Return (X, Y) of the center of cell containing provided text 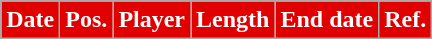
Length (233, 20)
Pos. (86, 20)
Ref. (406, 20)
End date (327, 20)
Player (152, 20)
Date (30, 20)
